Provide the (X, Y) coordinate of the cell's center where the given text is located.  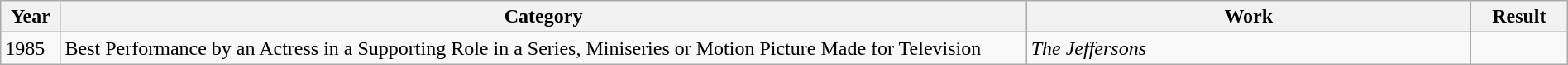
Result (1518, 17)
Best Performance by an Actress in a Supporting Role in a Series, Miniseries or Motion Picture Made for Television (543, 48)
1985 (31, 48)
Work (1249, 17)
The Jeffersons (1249, 48)
Year (31, 17)
Category (543, 17)
